Locate the cell with the specified text and output its [X, Y] center coordinate. 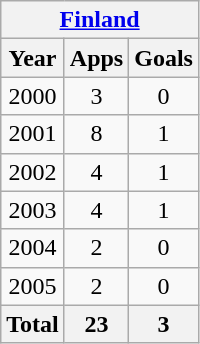
Total [33, 324]
8 [96, 134]
2002 [33, 172]
2000 [33, 96]
2004 [33, 248]
Year [33, 58]
Apps [96, 58]
2001 [33, 134]
2005 [33, 286]
23 [96, 324]
2003 [33, 210]
Goals [164, 58]
Finland [100, 20]
